Detect which cell encompasses the target text, then output its (x, y) center coordinate. 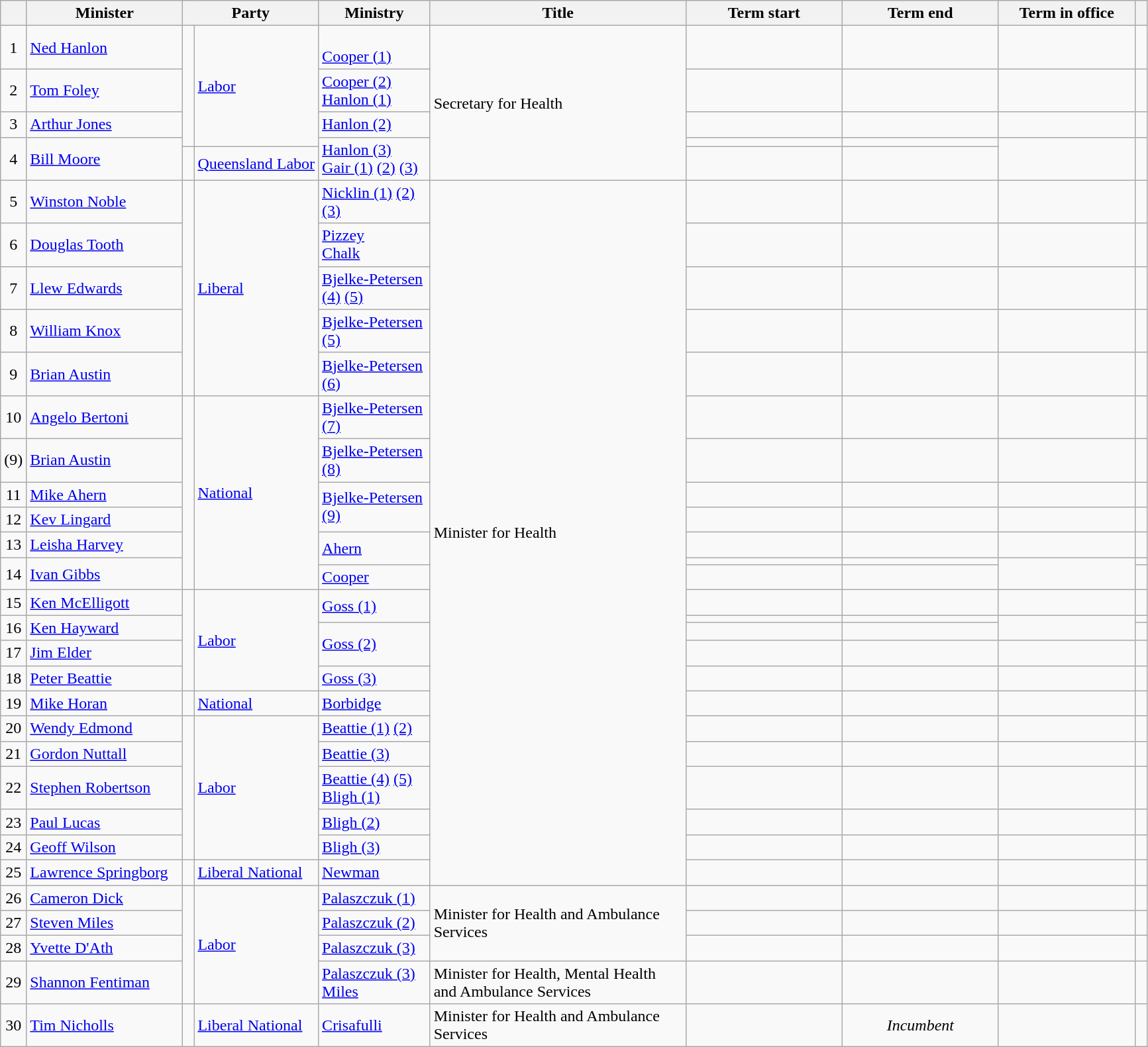
6 (13, 245)
15 (13, 603)
Term in office (1067, 13)
Hanlon (2) (375, 125)
Geoff Wilson (105, 847)
Cooper (375, 577)
Peter Beattie (105, 678)
Nicklin (1) (2) (3) (375, 201)
(9) (13, 460)
Tom Foley (105, 90)
Bjelke-Petersen (7) (375, 417)
Title (558, 13)
Winston Noble (105, 201)
Kev Lingard (105, 520)
22 (13, 788)
17 (13, 653)
Goss (2) (375, 644)
Bligh (3) (375, 847)
Yvette D'Ath (105, 948)
Minister for Health (558, 532)
Paul Lucas (105, 822)
13 (13, 545)
Palaszczuk (1) (375, 897)
Beattie (4) (5)Bligh (1) (375, 788)
Palaszczuk (3) (375, 948)
Jim Elder (105, 653)
Ken Hayward (105, 628)
29 (13, 983)
19 (13, 703)
16 (13, 628)
4 (13, 159)
Bill Moore (105, 159)
8 (13, 331)
Angelo Bertoni (105, 417)
Palaszczuk (2) (375, 923)
Liberal (256, 287)
Bjelke-Petersen (5) (375, 331)
12 (13, 520)
Beattie (3) (375, 754)
Bjelke-Petersen (4) (5) (375, 287)
Mike Horan (105, 703)
Ivan Gibbs (105, 573)
Cooper (2)Hanlon (1) (375, 90)
Gordon Nuttall (105, 754)
Bjelke-Petersen (8) (375, 460)
Ministry (375, 13)
Ahern (375, 548)
Goss (1) (375, 607)
Steven Miles (105, 923)
14 (13, 573)
Llew Edwards (105, 287)
10 (13, 417)
Ned Hanlon (105, 48)
Cooper (1) (375, 48)
25 (13, 872)
7 (13, 287)
18 (13, 678)
Secretary for Health (558, 103)
27 (13, 923)
Newman (375, 872)
Bjelke-Petersen (6) (375, 374)
Minister (105, 13)
Queensland Labor (256, 164)
3 (13, 125)
Term end (920, 13)
Minister for Health, Mental Health and Ambulance Services (558, 983)
26 (13, 897)
Beattie (1) (2) (375, 728)
William Knox (105, 331)
Crisafulli (375, 1025)
Tim Nicholls (105, 1025)
5 (13, 201)
Shannon Fentiman (105, 983)
24 (13, 847)
2 (13, 90)
Lawrence Springborg (105, 872)
Arthur Jones (105, 125)
Wendy Edmond (105, 728)
20 (13, 728)
23 (13, 822)
1 (13, 48)
Ken McElligott (105, 603)
9 (13, 374)
Bjelke-Petersen (9) (375, 507)
Douglas Tooth (105, 245)
Mike Ahern (105, 495)
Borbidge (375, 703)
Palaszczuk (3)Miles (375, 983)
Incumbent (920, 1025)
Goss (3) (375, 678)
Leisha Harvey (105, 545)
Hanlon (3)Gair (1) (2) (3) (375, 159)
Stephen Robertson (105, 788)
28 (13, 948)
11 (13, 495)
Party (250, 13)
PizzeyChalk (375, 245)
21 (13, 754)
Term start (764, 13)
Bligh (2) (375, 822)
30 (13, 1025)
Cameron Dick (105, 897)
